Detect which cell encompasses the target text, then output its [x, y] center coordinate. 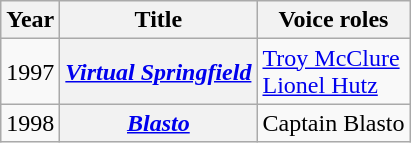
1997 [30, 72]
Title [158, 20]
Captain Blasto [334, 123]
Year [30, 20]
Voice roles [334, 20]
Blasto [158, 123]
Virtual Springfield [158, 72]
1998 [30, 123]
Troy McClure Lionel Hutz [334, 72]
